Search for the cell housing the specified text and yield its (x, y) center coordinate. 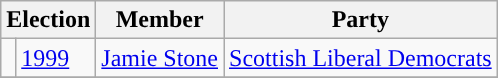
Election (48, 20)
Jamie Stone (160, 58)
Scottish Liberal Democrats (361, 58)
Member (160, 20)
Party (361, 20)
1999 (56, 58)
